Determine the (X, Y) coordinate at the center of the cell enclosing the given text.  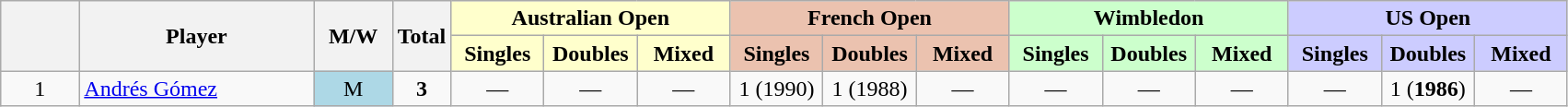
Total (422, 36)
Andrés Gómez (197, 89)
M/W (354, 36)
Player (197, 36)
M (354, 89)
1 (1988) (869, 89)
3 (422, 89)
1 (41, 89)
Australian Open (591, 18)
1 (1986) (1427, 89)
Wimbledon (1149, 18)
French Open (869, 18)
1 (1990) (777, 89)
US Open (1427, 18)
